For the text-containing cell, return its midpoint in [x, y] coordinate format. 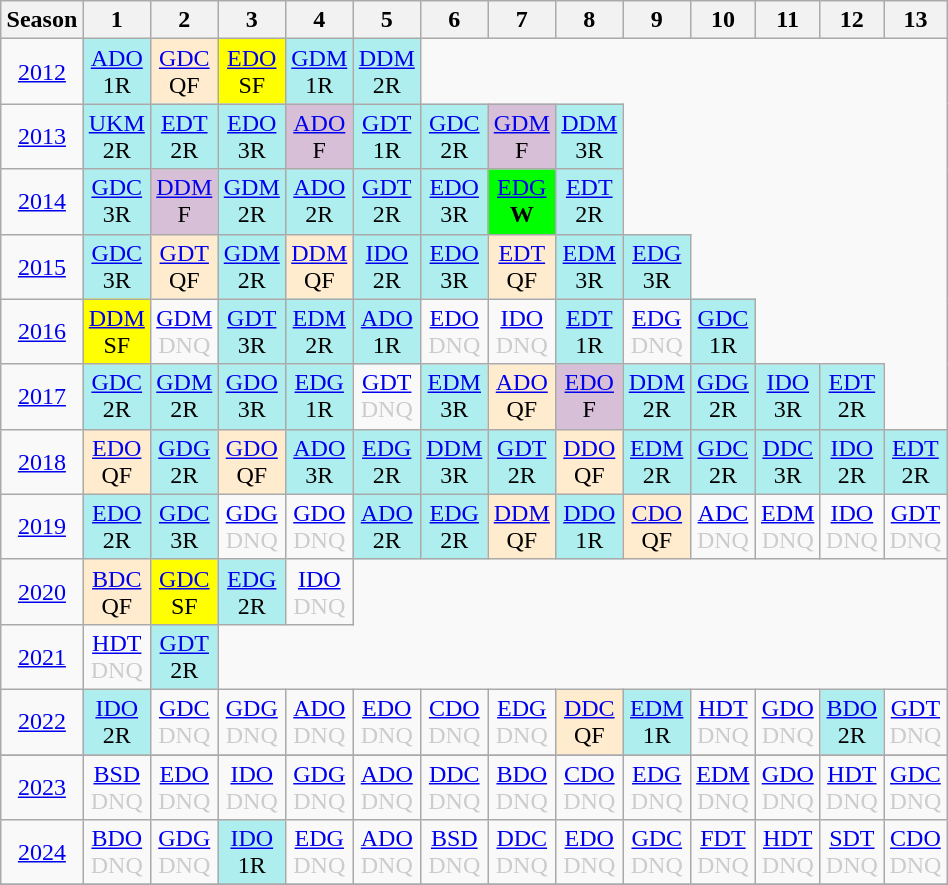
DDO1R [590, 526]
DDMSF [117, 332]
2022 [42, 722]
GDC1R [724, 332]
DDOQF [590, 462]
GDMDNQ [185, 332]
10 [724, 20]
EDT1R [590, 332]
ADOF [320, 136]
ADO3R [320, 462]
11 [788, 20]
EDGW [522, 202]
12 [852, 20]
2020 [42, 592]
EDTQF [522, 266]
SDTDNQ [852, 852]
2023 [42, 786]
EDM1R [657, 722]
2019 [42, 526]
BDO2R [852, 722]
2015 [42, 266]
IDO1R [252, 852]
GDTQF [185, 266]
BDCQF [117, 592]
2013 [42, 136]
GDCSF [185, 592]
1 [117, 20]
IDO3R [788, 396]
2021 [42, 656]
EDG1R [320, 396]
6 [455, 20]
DDCQF [590, 722]
8 [590, 20]
EDOQF [117, 462]
2016 [42, 332]
2018 [42, 462]
GDMF [522, 136]
9 [657, 20]
DDC3R [788, 462]
2012 [42, 72]
5 [387, 20]
3 [252, 20]
GDT1R [387, 136]
FDTDNQ [724, 852]
2017 [42, 396]
GDT3R [252, 332]
GDO3R [252, 396]
2 [185, 20]
13 [916, 20]
DDMF [185, 202]
UKM2R [117, 136]
Season [42, 20]
GDCQF [185, 72]
ADCDNQ [724, 526]
EDOSF [252, 72]
EDO2R [117, 526]
2014 [42, 202]
ADOQF [522, 396]
CDOQF [657, 526]
EDOF [590, 396]
EDG3R [657, 266]
4 [320, 20]
GDM1R [320, 72]
2024 [42, 852]
GDOQF [252, 462]
7 [522, 20]
